Determine the [X, Y] coordinate at the center of the cell enclosing the given text.  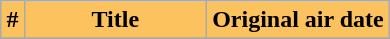
Title [116, 20]
Original air date [298, 20]
# [12, 20]
